Output the [X, Y] coordinate of the center of the cell containing the given text.  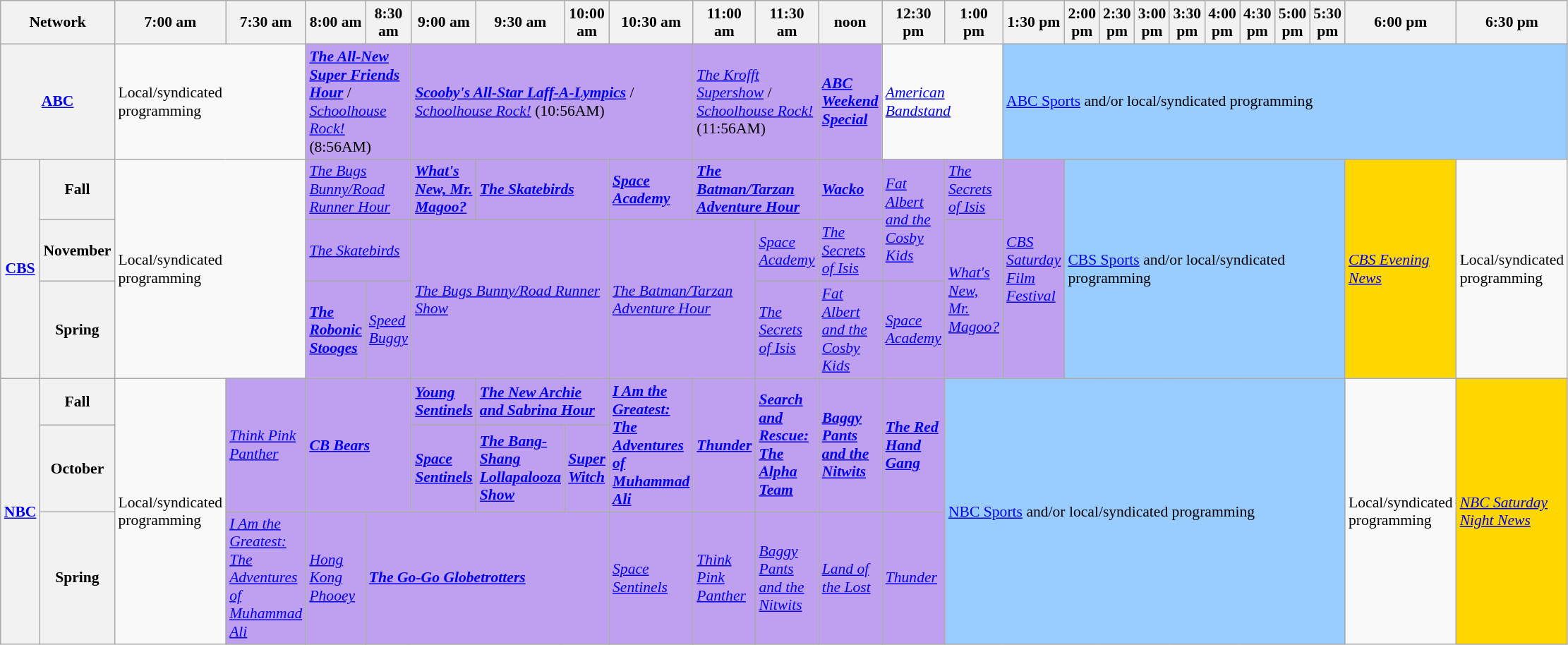
Land of the Lost [850, 579]
4:00 pm [1222, 23]
The Bang-Shang Lollapalooza Show [521, 469]
CBS Evening News [1401, 268]
1:30 pm [1033, 23]
2:30 pm [1117, 23]
Super Witch [587, 469]
5:00 pm [1293, 23]
6:30 pm [1512, 23]
1:00 pm [974, 23]
7:30 am [265, 23]
CBS [20, 268]
Hong Kong Phooey [335, 579]
12:30 pm [913, 23]
ABC Sports and/or local/syndicated programming [1285, 102]
Search and Rescue: The Alpha Team [786, 445]
The Bugs Bunny/Road Runner Hour [358, 189]
11:00 am [724, 23]
8:00 am [335, 23]
CB Bears [358, 445]
noon [850, 23]
CBS Saturday Film Festival [1033, 268]
7:00 am [170, 23]
The Krofft Supershow / Schoolhouse Rock! (11:56AM) [755, 102]
Wacko [850, 189]
ABC Weekend Special [850, 102]
4:30 pm [1258, 23]
2:00 pm [1082, 23]
The Red Hand Gang [913, 445]
Young Sentinels [444, 402]
The Go-Go Globetrotters [487, 579]
Speed Buggy [388, 330]
9:00 am [444, 23]
3:30 pm [1187, 23]
Scooby's All-Star Laff-A-Lympics / Schoolhouse Rock! (10:56AM) [552, 102]
ABC [58, 102]
American Bandstand [943, 102]
The Robonic Stooges [335, 330]
The All-New Super Friends Hour / Schoolhouse Rock! (8:56AM) [358, 102]
The New Archie and Sabrina Hour [543, 402]
NBC Sports and/or local/syndicated programming [1145, 511]
5:30 pm [1327, 23]
NBC Saturday Night News [1512, 511]
Network [58, 23]
November [77, 251]
CBS Sports and/or local/syndicated programming [1205, 268]
9:30 am [521, 23]
The Bugs Bunny/Road Runner Show [510, 299]
8:30 am [388, 23]
NBC [20, 511]
October [77, 469]
6:00 pm [1401, 23]
3:00 pm [1152, 23]
10:30 am [651, 23]
10:00 am [587, 23]
11:30 am [786, 23]
